Return the (X, Y) coordinate for the center point of the cell that contains the specified text.  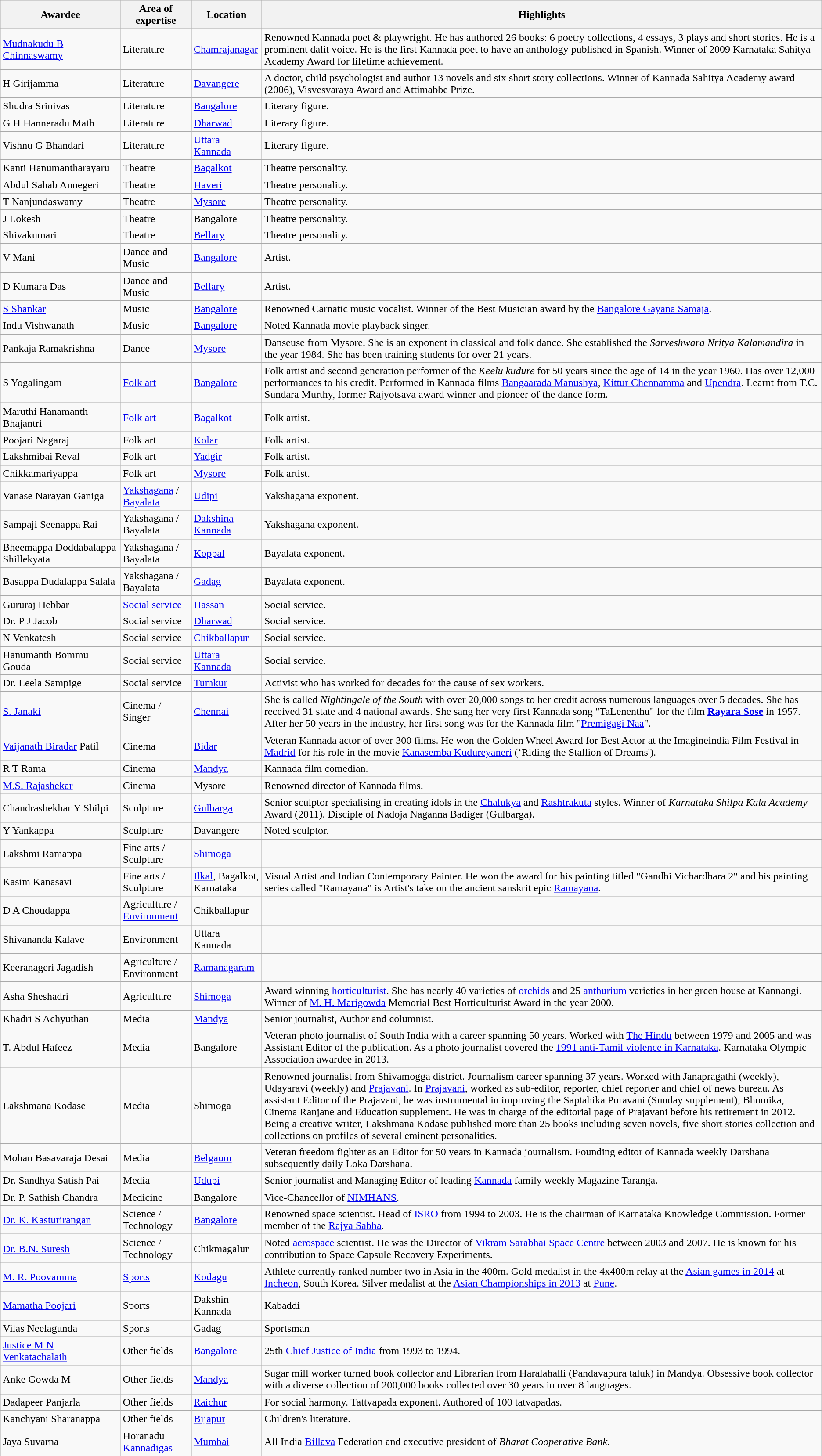
H Girijamma (61, 83)
Udupi (227, 1181)
Dr. Sandhya Satish Pai (61, 1181)
Kodagu (227, 1277)
Basappa Dudalappa Salala (61, 581)
Kannada film comedian. (542, 769)
Shudra Srinivas (61, 106)
For social harmony. Tattvapada exponent. Authored of 100 tatvapadas. (542, 1402)
R T Rama (61, 769)
S Yogalingam (61, 383)
Sportsman (542, 1328)
Hassan (227, 604)
M.S. Rajashekar (61, 786)
Sampaji Seenappa Rai (61, 524)
Horanadu Kannadigas (155, 1441)
Kanti Hanumantharayaru (61, 168)
Shivananda Kalave (61, 939)
Lakshmana Kodase (61, 1106)
Maruthi Hanamanth Bhajantri (61, 417)
Belgaum (227, 1158)
Dr. P J Jacob (61, 621)
Renowned space scientist. Head of ISRO from 1994 to 2003. He is the chairman of Karnataka Knowledge Commission. Former member of the Rajya Sabha. (542, 1220)
Cinema / Singer (155, 712)
Shivakumari (61, 235)
Bijapur (227, 1419)
Mamatha Poojari (61, 1306)
Koppal (227, 553)
Keeranageri Jagadish (61, 968)
Lakshmi Ramappa (61, 854)
Gururaj Hebbar (61, 604)
Activist who has worked for decades for the cause of sex workers. (542, 683)
Environment (155, 939)
Dr. B.N. Suresh (61, 1249)
Kolar (227, 440)
Vaijanath Biradar Patil (61, 746)
T Nanjundaswamy (61, 202)
Veteran freedom fighter as an Editor for 50 years in Kannada journalism. Founding editor of Kannada weekly Darshana subsequently daily Loka Darshana. (542, 1158)
Dakshina Kannada (227, 524)
Mumbai (227, 1441)
All India Billava Federation and executive president of Bharat Cooperative Bank. (542, 1441)
Khadri S Achyuthan (61, 1019)
Dr. Leela Sampige (61, 683)
Medicine (155, 1197)
Abdul Sahab Annegeri (61, 185)
Noted Kannada movie playback singer. (542, 326)
Indu Vishwanath (61, 326)
Haveri (227, 185)
T. Abdul Hafeez (61, 1047)
Chandrashekhar Y Shilpi (61, 808)
Kabaddi (542, 1306)
Renowned director of Kannada films. (542, 786)
25th Chief Justice of India from 1993 to 1994. (542, 1351)
Tumkur (227, 683)
D Kumara Das (61, 286)
Asha Sheshadri (61, 996)
Dakshin Kannada (227, 1306)
Highlights (542, 15)
Senior journalist, Author and columnist. (542, 1019)
Lakshmibai Reval (61, 457)
Gulbarga (227, 808)
Senior journalist and Managing Editor of leading Kannada family weekly Magazine Taranga. (542, 1181)
Mudnakudu B Chinnaswamy (61, 49)
Kasim Kanasavi (61, 882)
V Mani (61, 257)
Ilkal, Bagalkot, Karnataka (227, 882)
Children's literature. (542, 1419)
Chikmagalur (227, 1249)
Justice M N Venkatachalaih (61, 1351)
Poojari Nagaraj (61, 440)
Ramanagaram (227, 968)
Anke Gowda M (61, 1380)
Renowned Carnatic music vocalist. Winner of the Best Musician award by the Bangalore Gayana Samaja. (542, 309)
Vanase Narayan Ganiga (61, 496)
Yadgir (227, 457)
Kanchyani Sharanappa (61, 1419)
Vice-Chancellor of NIMHANS. (542, 1197)
D A Choudappa (61, 911)
Udipi (227, 496)
M. R. Poovamma (61, 1277)
Bheemappa Doddabalappa Shillekyata (61, 553)
J Lokesh (61, 218)
Chennai (227, 712)
N Venkatesh (61, 638)
Chamrajanagar (227, 49)
Raichur (227, 1402)
Hanumanth Bommu Gouda (61, 660)
S Shankar (61, 309)
Bidar (227, 746)
Dance (155, 349)
Chikkamariyappa (61, 473)
Dr. K. Kasturirangan (61, 1220)
Location (227, 15)
G H Hanneradu Math (61, 123)
Dadapeer Panjarla (61, 1402)
Area of expertise (155, 15)
Vilas Neelagunda (61, 1328)
Agriculture (155, 996)
Y Yankappa (61, 831)
Pankaja Ramakrishna (61, 349)
Vishnu G Bhandari (61, 146)
Mohan Basavaraja Desai (61, 1158)
Awardee (61, 15)
Jaya Suvarna (61, 1441)
S. Janaki (61, 712)
Noted sculptor. (542, 831)
Dr. P. Sathish Chandra (61, 1197)
